Output the [X, Y] coordinate of the center of the cell containing the given text.  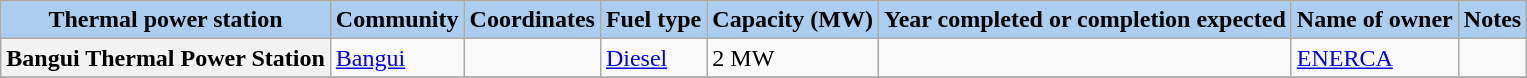
Bangui [397, 58]
Thermal power station [166, 20]
Fuel type [653, 20]
Name of owner [1374, 20]
Capacity (MW) [793, 20]
2 MW [793, 58]
ENERCA [1374, 58]
Coordinates [532, 20]
Notes [1492, 20]
Diesel [653, 58]
Bangui Thermal Power Station [166, 58]
Community [397, 20]
Year completed or completion expected [1086, 20]
